Search for the cell housing the specified text and yield its [X, Y] center coordinate. 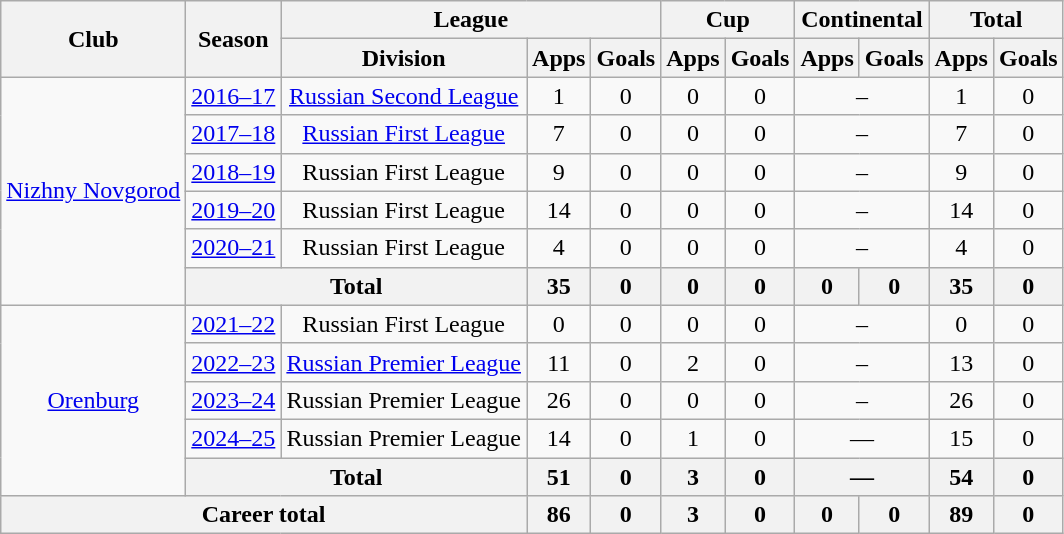
2019–20 [234, 210]
Season [234, 39]
89 [961, 515]
86 [559, 515]
Orenburg [94, 400]
15 [961, 438]
2024–25 [234, 438]
54 [961, 477]
2020–21 [234, 248]
Division [404, 58]
2016–17 [234, 96]
Nizhny Novgorod [94, 191]
2022–23 [234, 362]
2023–24 [234, 400]
2018–19 [234, 172]
Russian Second League [404, 96]
2017–18 [234, 134]
League [471, 20]
51 [559, 477]
Career total [264, 515]
2 [693, 362]
11 [559, 362]
13 [961, 362]
2021–22 [234, 324]
Cup [728, 20]
Continental [862, 20]
Club [94, 39]
